Search for the cell housing the specified text and yield its (x, y) center coordinate. 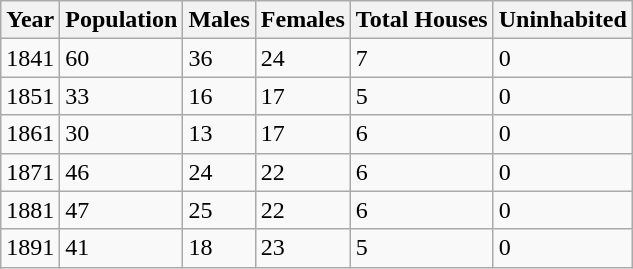
1891 (30, 248)
36 (219, 58)
1861 (30, 134)
18 (219, 248)
33 (122, 96)
Uninhabited (562, 20)
60 (122, 58)
25 (219, 210)
1851 (30, 96)
46 (122, 172)
47 (122, 210)
1871 (30, 172)
Males (219, 20)
16 (219, 96)
Females (302, 20)
30 (122, 134)
Total Houses (422, 20)
Population (122, 20)
1841 (30, 58)
1881 (30, 210)
Year (30, 20)
13 (219, 134)
23 (302, 248)
41 (122, 248)
7 (422, 58)
